For the text-containing cell, return its midpoint in [X, Y] coordinate format. 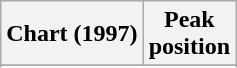
Peakposition [189, 34]
Chart (1997) [72, 34]
